Pinpoint the cell where the given text exists, returning its [x, y] midpoint coordinate. 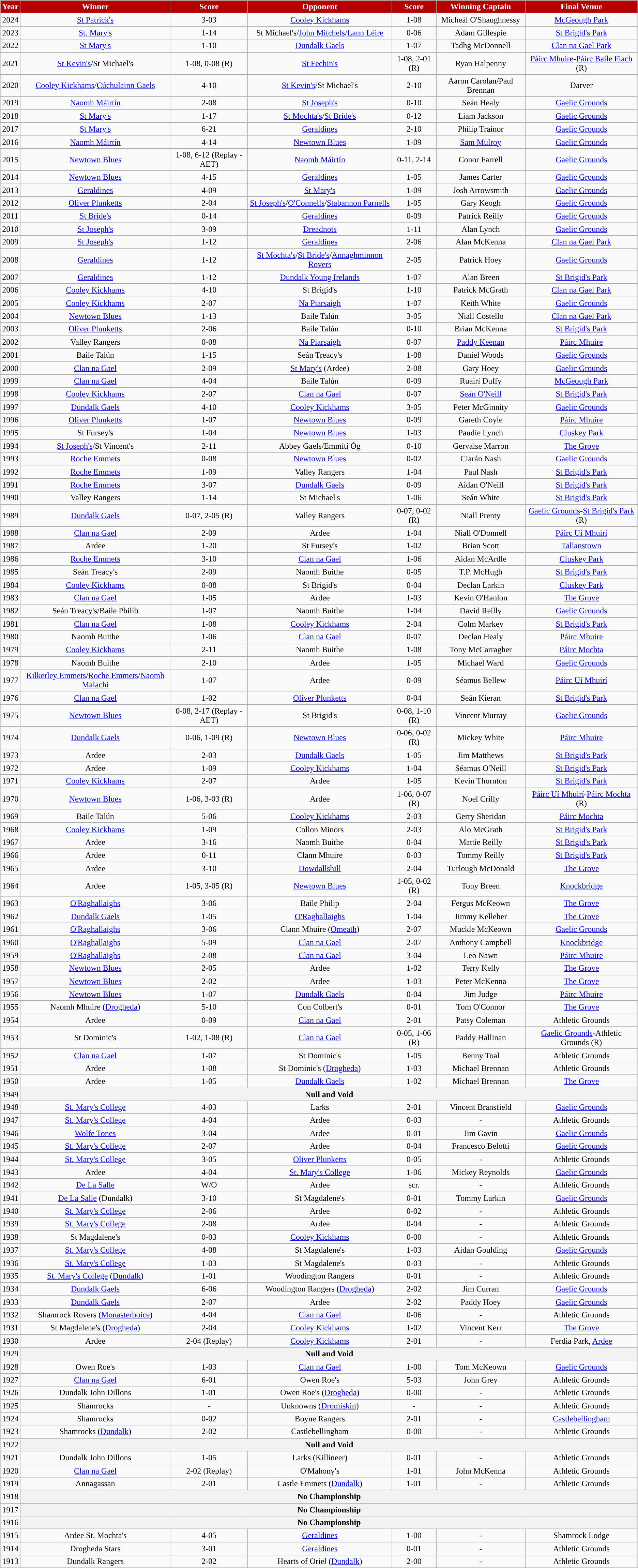
1965 [10, 868]
Paudie Lynch [481, 433]
1921 [10, 1458]
Aidan O'Neill [481, 485]
1922 [10, 1445]
St Bride's [95, 216]
1974 [10, 738]
1951 [10, 1068]
1939 [10, 1224]
2006 [10, 290]
1993 [10, 459]
Abbey Gaels/Emmití Óg [320, 446]
Patrick Hoey [481, 260]
Gary Hoey [481, 368]
2-02 (Replay) [209, 1470]
1945 [10, 1146]
Anthony Campbell [481, 942]
Declan Healy [481, 637]
Year [10, 7]
St Mochta's/St Bride's [320, 116]
Gaelic Grounds-St Brigid's Park (R) [581, 516]
1988 [10, 533]
0-08, 2-17 (Replay - AET) [209, 715]
Turlough McDonald [481, 868]
1-02, 1-08 (R) [209, 1038]
2000 [10, 368]
John Grey [481, 1380]
John McKenna [481, 1470]
Patrick Reilly [481, 216]
Ferdia Park, Ardee [581, 1341]
St Fechin's [320, 63]
1987 [10, 546]
Dowdallshill [320, 868]
Clann Mhuire [320, 855]
Dundalk Young Irelands [320, 277]
1941 [10, 1198]
Leo Nawn [481, 955]
0-08, 1-10 (R) [414, 715]
Terry Kelly [481, 968]
2003 [10, 329]
1940 [10, 1211]
Winning Captain [481, 7]
4-09 [209, 190]
Páirc Uí Mhuirí-Páirc Mochta (R) [581, 798]
1923 [10, 1432]
6-21 [209, 129]
Vincent Bransfield [481, 1107]
Josh Arrowsmith [481, 190]
Baile Philip [320, 904]
1927 [10, 1380]
2011 [10, 216]
Kevin Thornton [481, 781]
1980 [10, 637]
St Joseph's/St Vincent's [95, 446]
1991 [10, 485]
St. Mary's [95, 33]
St Patrick's [95, 20]
Ciarán Nash [481, 459]
1946 [10, 1133]
2005 [10, 303]
1935 [10, 1276]
1972 [10, 768]
1924 [10, 1419]
1989 [10, 516]
Kevin O'Hanlon [481, 598]
Mickey Reynolds [481, 1172]
1969 [10, 816]
2024 [10, 20]
2010 [10, 229]
Alan McKenna [481, 242]
Wolfe Tones [95, 1133]
St Mary's (Ardee) [320, 368]
Seán White [481, 498]
1957 [10, 981]
David Reilly [481, 611]
1931 [10, 1328]
1963 [10, 904]
1942 [10, 1185]
1982 [10, 611]
St Joseph's/O'Connells/Stabannon Parnells [320, 203]
4-05 [209, 1536]
1959 [10, 955]
1920 [10, 1470]
1-05, 3-05 (R) [209, 886]
Séamus Bellew [481, 681]
Hearts of Oriel (Dundalk) [320, 1562]
Shamrock Lodge [581, 1536]
1950 [10, 1081]
1948 [10, 1107]
Paul Nash [481, 472]
1964 [10, 886]
1916 [10, 1523]
2020 [10, 85]
Woodington Rangers [320, 1276]
2017 [10, 129]
1-06, 3-03 (R) [209, 798]
1-13 [209, 316]
1954 [10, 1020]
Seán O'Neill [481, 394]
1932 [10, 1315]
T.P. McHugh [481, 572]
Keith White [481, 303]
4-08 [209, 1250]
De La Salle [95, 1185]
Larks (Killineer) [320, 1458]
1984 [10, 585]
2009 [10, 242]
Tom O'Connor [481, 1007]
1-08, 6-12 (Replay - AET) [209, 160]
James Carter [481, 177]
Niall Costello [481, 316]
1-17 [209, 116]
1978 [10, 663]
Shamrock Rovers (Monasterboice) [95, 1315]
1-20 [209, 546]
1929 [10, 1354]
2022 [10, 46]
Con Colbert's [320, 1007]
0-12 [414, 116]
0-14 [209, 216]
Conor Farrell [481, 160]
1960 [10, 942]
2014 [10, 177]
Niall O'Donnell [481, 533]
Vincent Kerr [481, 1328]
2008 [10, 260]
1-08, 0-08 (R) [209, 63]
Ruairí Duffy [481, 381]
Peter McGinnity [481, 407]
St Michael's [320, 498]
1-06, 0-07 (R) [414, 798]
Colm Markey [481, 624]
0-06, 0-02 (R) [414, 738]
St. Mary's College (Dundalk) [95, 1276]
4-14 [209, 142]
1926 [10, 1393]
1917 [10, 1509]
Jim Judge [481, 994]
1996 [10, 420]
Gareth Coyle [481, 420]
Brian McKenna [481, 329]
Paddy Keenan [481, 342]
Boyne Rangers [320, 1419]
O'Mahony's [320, 1470]
Tommy Reilly [481, 855]
1990 [10, 498]
1985 [10, 572]
0-06, 1-09 (R) [209, 738]
Castle Emmets (Dundalk) [320, 1483]
1937 [10, 1250]
Winner [95, 7]
1928 [10, 1367]
Cooley Kickhams/Cúchulainn Gaels [95, 85]
1997 [10, 407]
Sam Mulroy [481, 142]
1933 [10, 1302]
Seán Kieran [481, 698]
Tadhg McDonnell [481, 46]
1992 [10, 472]
1983 [10, 598]
Paddy Hallinan [481, 1038]
3-01 [209, 1549]
Tony McCarragher [481, 650]
Seán Healy [481, 103]
5-09 [209, 942]
Noel Crilly [481, 798]
2018 [10, 116]
Alo McGrath [481, 829]
0-11 [209, 855]
1953 [10, 1038]
Philip Trainor [481, 129]
2021 [10, 63]
Peter McKenna [481, 981]
1930 [10, 1341]
1955 [10, 1007]
Woodington Rangers (Drogheda) [320, 1289]
1938 [10, 1237]
Owen Roe's (Drogheda) [320, 1393]
Patrick McGrath [481, 290]
2023 [10, 33]
Niall Prenty [481, 516]
Muckle McKeown [481, 929]
Shamrocks (Dundalk) [95, 1432]
0-07, 0-02 (R) [414, 516]
Unknowns (Dromiskin) [320, 1406]
Liam Jackson [481, 116]
Jimmy Kelleher [481, 916]
4-03 [209, 1107]
1-15 [209, 355]
Daniel Woods [481, 355]
4-15 [209, 177]
St Mochta's/St Bride's/Annaghminnon Rovers [320, 260]
6-06 [209, 1289]
Tom McKeown [481, 1367]
Fergus McKeown [481, 904]
Declan Larkin [481, 585]
2007 [10, 277]
Annagassan [95, 1483]
1973 [10, 755]
scr. [414, 1185]
5-10 [209, 1007]
1967 [10, 842]
Seán Treacy's/Baile Philib [95, 611]
2001 [10, 355]
2015 [10, 160]
0-11, 2-14 [414, 160]
Mickey White [481, 738]
3-03 [209, 20]
Ryan Halpenny [481, 63]
Darver [581, 85]
Tommy Larkin [481, 1198]
0-07, 2-05 (R) [209, 516]
Dreadnots [320, 229]
Aaron Carolan/Paul Brennan [481, 85]
Tallanstown [581, 546]
Collon Minors [320, 829]
1913 [10, 1562]
Gaelic Grounds-Athletic Grounds (R) [581, 1038]
1919 [10, 1483]
1936 [10, 1263]
1966 [10, 855]
Mattie Reilly [481, 842]
3-09 [209, 229]
Kilkerley Emmets/Roche Emmets/Naomh Malachi [95, 681]
1976 [10, 698]
De La Salle (Dundalk) [95, 1198]
3-16 [209, 842]
St Michael's/John Mitchels/Lann Léire [320, 33]
1918 [10, 1496]
2016 [10, 142]
1934 [10, 1289]
2002 [10, 342]
2-04 (Replay) [209, 1341]
Aidan McArdle [481, 559]
Paddy Hoey [481, 1302]
Jim Gavin [481, 1133]
2019 [10, 103]
Naomh Mhuire (Drogheda) [95, 1007]
1995 [10, 433]
Aidan Goulding [481, 1250]
Vincent Murray [481, 715]
Final Venue [581, 7]
6-01 [209, 1380]
1994 [10, 446]
1970 [10, 798]
1962 [10, 916]
2004 [10, 316]
Tony Breen [481, 886]
1981 [10, 624]
3-07 [209, 485]
1986 [10, 559]
1943 [10, 1172]
1947 [10, 1120]
Opponent [320, 7]
St Dominic's (Drogheda) [320, 1068]
1-05, 0-02 (R) [414, 886]
W/O [209, 1185]
Gary Keogh [481, 203]
2-00 [414, 1562]
1949 [10, 1094]
Gerry Sheridan [481, 816]
Michael Ward [481, 663]
1915 [10, 1536]
Jim Matthews [481, 755]
2012 [10, 203]
Páirc Mhuire-Páirc Baile Fiach (R) [581, 63]
1961 [10, 929]
1956 [10, 994]
5-06 [209, 816]
0-05, 1-06 (R) [414, 1038]
1998 [10, 394]
Brian Scott [481, 546]
Alan Breen [481, 277]
Ardee St. Mochta's [95, 1536]
Séamus O'Neill [481, 768]
St Magdalene's (Drogheda) [95, 1328]
Adam Gillespie [481, 33]
1958 [10, 968]
1968 [10, 829]
Patsy Coleman [481, 1020]
Larks [320, 1107]
5-03 [414, 1380]
Gervaise Marron [481, 446]
Micheál O'Shaughnessy [481, 20]
1914 [10, 1549]
Francesco Belotti [481, 1146]
1925 [10, 1406]
Benny Toal [481, 1055]
Dundalk Rangers [95, 1562]
1999 [10, 381]
1975 [10, 715]
Alan Lynch [481, 229]
1944 [10, 1159]
1977 [10, 681]
1-11 [414, 229]
Drogheda Stars [95, 1549]
Clann Mhuire (Omeath) [320, 929]
1971 [10, 781]
1-08, 2-01 (R) [414, 63]
1979 [10, 650]
2013 [10, 190]
Jim Curran [481, 1289]
1952 [10, 1055]
